Output the [x, y] coordinate of the center of the cell containing the given text.  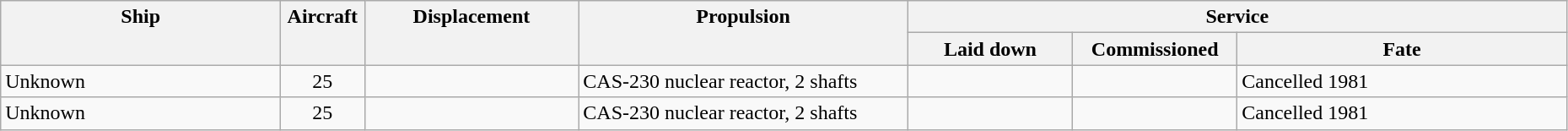
Displacement [471, 33]
Propulsion [743, 33]
Aircraft [322, 33]
Service [1237, 17]
Fate [1402, 49]
Commissioned [1156, 49]
Laid down [990, 49]
Ship [141, 33]
